Extract the [x, y] coordinate from the center of the cell holding the provided text.  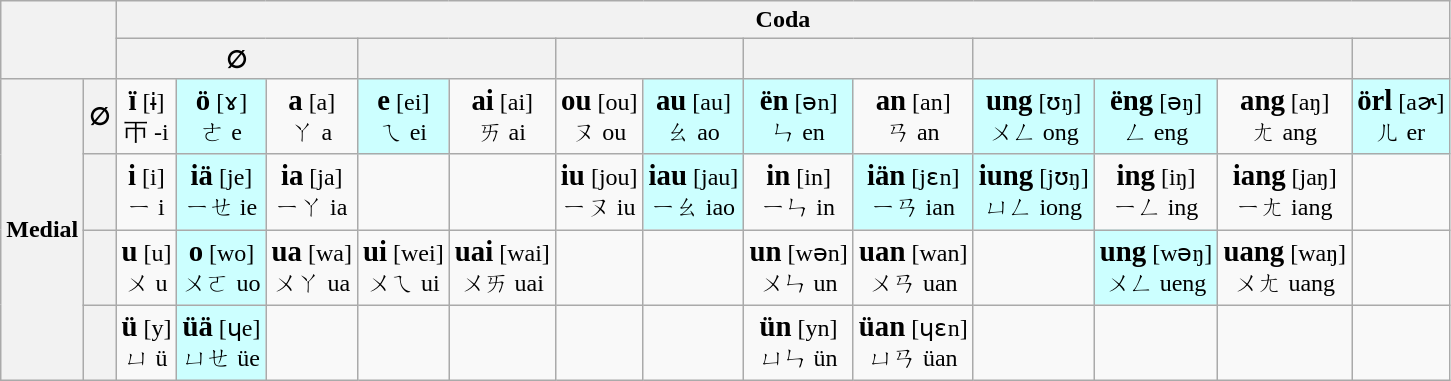
ü [y]ㄩ ü [146, 343]
üan [ɥɛn]ㄩㄢ üan [913, 343]
ï [ɨ]ㄭ -i [146, 116]
uan [wan]ㄨㄢ uan [913, 268]
ou [ou]ㄡ ou [599, 116]
u [u]ㄨ u [146, 268]
ün [yn]ㄩㄣ ün [798, 343]
ung [wəŋ]ㄨㄥ ueng [1156, 268]
ia [ja]ㄧㄚ ia [312, 192]
i [i]ㄧ i [146, 192]
un [wən]ㄨㄣ un [798, 268]
e [ei]ㄟ ei [403, 116]
iung [jʊŋ]ㄩㄥ iong [1034, 192]
an [an]ㄢ an [913, 116]
üä [ɥe]ㄩㄝ üe [222, 343]
ëng [əŋ]ㄥ eng [1156, 116]
ang [aŋ]ㄤ ang [1285, 116]
örl [aɚ]ㄦ er [1401, 116]
uai [wai]ㄨㄞ uai [502, 268]
ung [ʊŋ]ㄨㄥ ong [1034, 116]
o [wo]ㄨㄛ uo [222, 268]
ua [wa]ㄨㄚ ua [312, 268]
iä [je]ㄧㄝ ie [222, 192]
Coda [783, 20]
Medial [42, 229]
a [a]ㄚ a [312, 116]
au [au]ㄠ ao [694, 116]
iän [jɛn]ㄧㄢ ian [913, 192]
iang [jaŋ]ㄧㄤ iang [1285, 192]
uang [waŋ]ㄨㄤ uang [1285, 268]
ai [ai]ㄞ ai [502, 116]
iau [jau]ㄧㄠ iao [694, 192]
ui [wei]ㄨㄟ ui [403, 268]
ën [ən]ㄣ en [798, 116]
ing [iŋ]ㄧㄥ ing [1156, 192]
ö [ɤ]ㄜ e [222, 116]
iu [jou]ㄧㄡ iu [599, 192]
in [in]ㄧㄣ in [798, 192]
